Locate the cell with the specified text and output its [x, y] center coordinate. 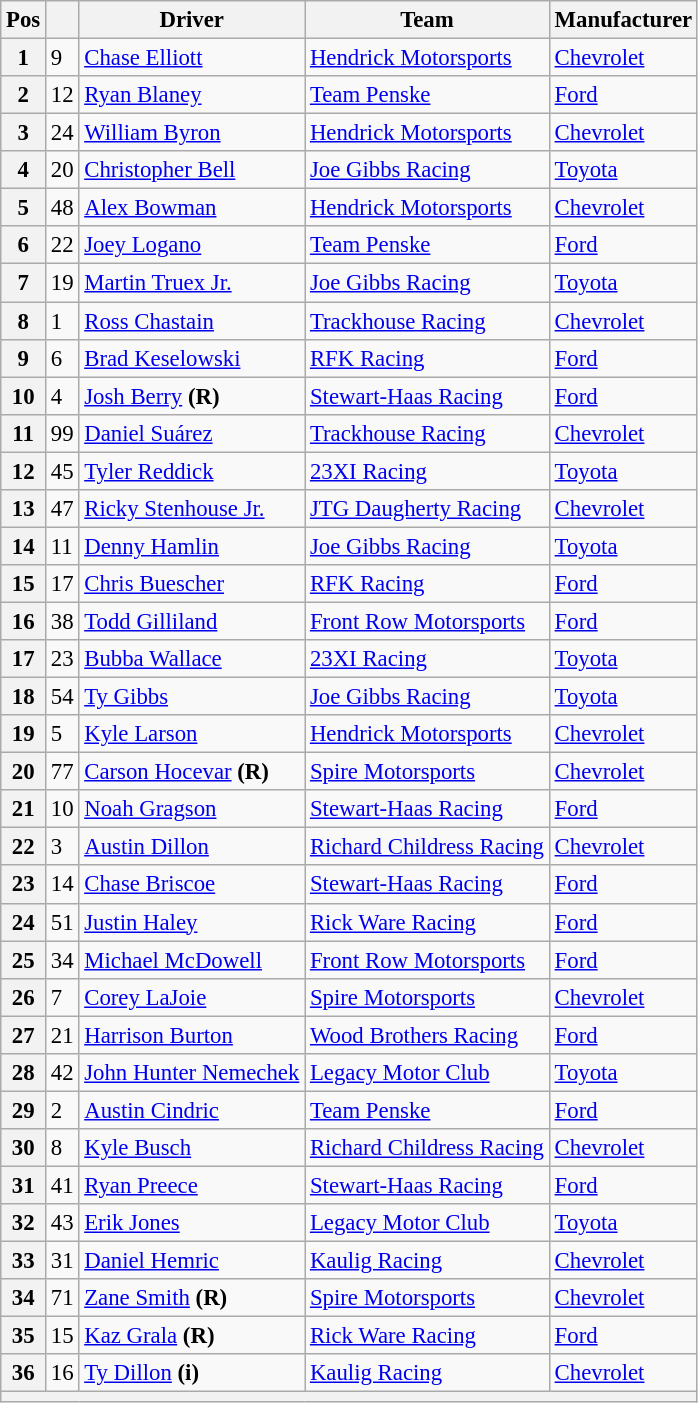
45 [62, 471]
Driver [192, 20]
36 [24, 1373]
Brad Keselowski [192, 358]
Daniel Hemric [192, 1261]
Michael McDowell [192, 960]
Austin Cindric [192, 1110]
Justin Haley [192, 922]
Alex Bowman [192, 208]
Ty Gibbs [192, 697]
Joey Logano [192, 245]
54 [62, 697]
Chris Buescher [192, 584]
32 [24, 1223]
Denny Hamlin [192, 546]
Daniel Suárez [192, 433]
Martin Truex Jr. [192, 283]
28 [24, 1073]
Wood Brothers Racing [428, 1035]
18 [24, 697]
Kyle Larson [192, 734]
John Hunter Nemechek [192, 1073]
Ross Chastain [192, 321]
35 [24, 1336]
48 [62, 208]
Ty Dillon (i) [192, 1373]
Ryan Preece [192, 1185]
Ryan Blaney [192, 95]
William Byron [192, 133]
Zane Smith (R) [192, 1298]
Bubba Wallace [192, 659]
38 [62, 621]
Harrison Burton [192, 1035]
42 [62, 1073]
77 [62, 772]
26 [24, 997]
99 [62, 433]
Chase Briscoe [192, 885]
Carson Hocevar (R) [192, 772]
Manufacturer [623, 20]
13 [24, 509]
Josh Berry (R) [192, 396]
25 [24, 960]
41 [62, 1185]
47 [62, 509]
Todd Gilliland [192, 621]
30 [24, 1148]
JTG Daugherty Racing [428, 509]
Christopher Bell [192, 170]
Team [428, 20]
Ricky Stenhouse Jr. [192, 509]
Corey LaJoie [192, 997]
29 [24, 1110]
Noah Gragson [192, 809]
Pos [24, 20]
27 [24, 1035]
33 [24, 1261]
71 [62, 1298]
Tyler Reddick [192, 471]
Chase Elliott [192, 58]
Kaz Grala (R) [192, 1336]
43 [62, 1223]
Austin Dillon [192, 847]
51 [62, 922]
Kyle Busch [192, 1148]
Erik Jones [192, 1223]
